Return (X, Y) of the center of cell containing provided text 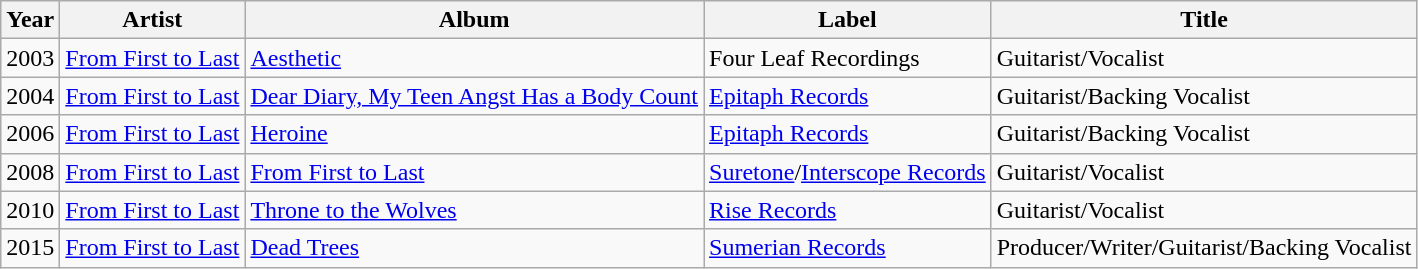
Throne to the Wolves (474, 210)
Aesthetic (474, 58)
2008 (30, 172)
2010 (30, 210)
2004 (30, 96)
Rise Records (848, 210)
Album (474, 20)
2006 (30, 134)
Dear Diary, My Teen Angst Has a Body Count (474, 96)
Producer/Writer/Guitarist/Backing Vocalist (1204, 248)
Suretone/Interscope Records (848, 172)
Sumerian Records (848, 248)
Year (30, 20)
2003 (30, 58)
Title (1204, 20)
2015 (30, 248)
Heroine (474, 134)
Four Leaf Recordings (848, 58)
Dead Trees (474, 248)
Artist (152, 20)
Label (848, 20)
